Return (X, Y) of the center of cell containing provided text 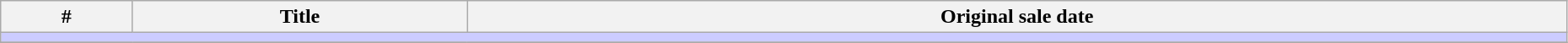
Original sale date (1017, 17)
Title (300, 17)
# (67, 17)
